Scan for the cell matching the given text and deliver its (x, y) coordinate at center. 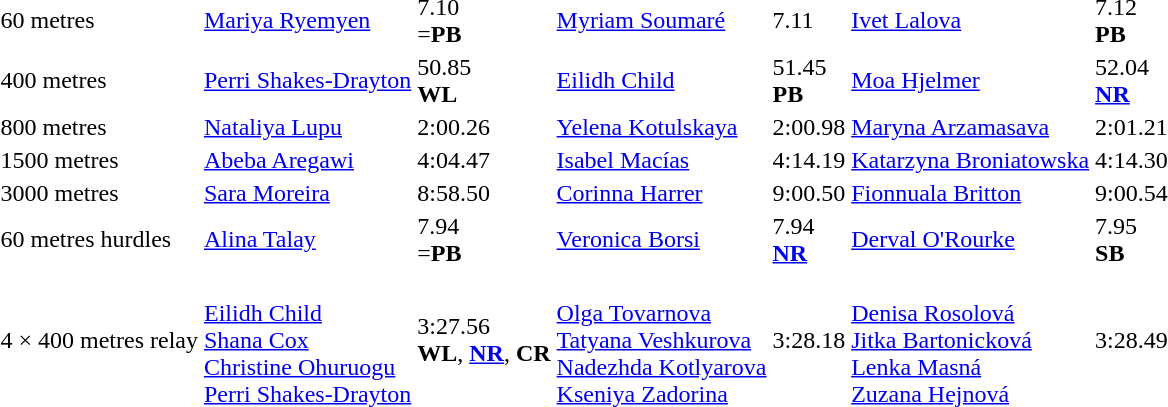
Veronica Borsi (662, 240)
9:00.50 (809, 193)
7.94=PB (484, 240)
2:00.98 (809, 127)
Alina Talay (307, 240)
51.45PB (809, 80)
Corinna Harrer (662, 193)
Fionnuala Britton (970, 193)
Derval O'Rourke (970, 240)
8:58.50 (484, 193)
7.94NR (809, 240)
Moa Hjelmer (970, 80)
Yelena Kotulskaya (662, 127)
2:00.26 (484, 127)
4:14.19 (809, 160)
Perri Shakes-Drayton (307, 80)
Maryna Arzamasava (970, 127)
Nataliya Lupu (307, 127)
Abeba Aregawi (307, 160)
Sara Moreira (307, 193)
Katarzyna Broniatowska (970, 160)
Eilidh Child (662, 80)
50.85WL (484, 80)
Isabel Macías (662, 160)
4:04.47 (484, 160)
